Locate the cell with the specified text and output its (X, Y) center coordinate. 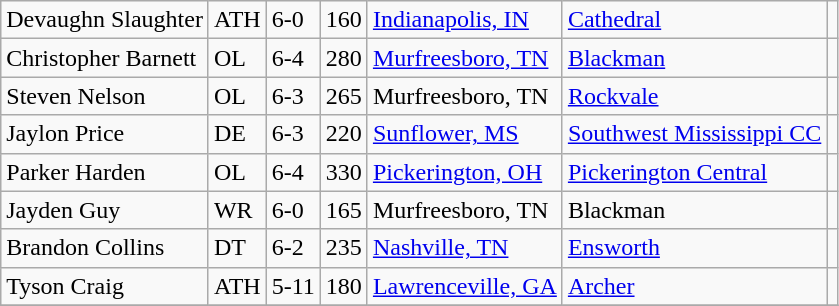
Christopher Barnett (105, 58)
265 (344, 96)
Rockvale (694, 96)
DT (237, 248)
Steven Nelson (105, 96)
Cathedral (694, 20)
Brandon Collins (105, 248)
Southwest Mississippi CC (694, 134)
Jayden Guy (105, 210)
235 (344, 248)
330 (344, 172)
220 (344, 134)
Jaylon Price (105, 134)
160 (344, 20)
280 (344, 58)
6-2 (293, 248)
DE (237, 134)
Sunflower, MS (464, 134)
Ensworth (694, 248)
180 (344, 286)
Pickerington Central (694, 172)
Indianapolis, IN (464, 20)
Archer (694, 286)
WR (237, 210)
Lawrenceville, GA (464, 286)
Nashville, TN (464, 248)
165 (344, 210)
Parker Harden (105, 172)
Pickerington, OH (464, 172)
5-11 (293, 286)
Tyson Craig (105, 286)
Devaughn Slaughter (105, 20)
